Extract the (x, y) coordinate from the center of the cell holding the provided text.  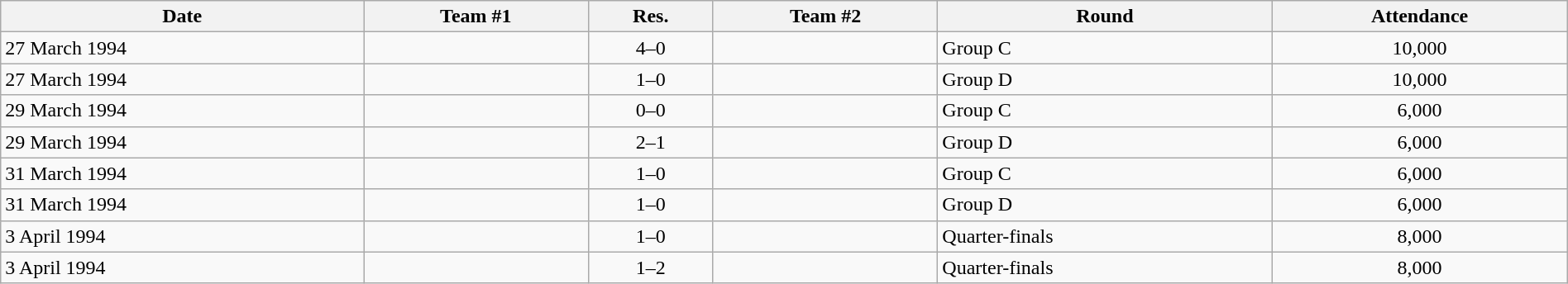
Team #1 (476, 17)
Round (1105, 17)
Date (182, 17)
Team #2 (825, 17)
Attendance (1419, 17)
0–0 (650, 111)
1–2 (650, 267)
4–0 (650, 48)
2–1 (650, 142)
Res. (650, 17)
